Identify which cell holds the provided text, then report its (X, Y) central coordinate. 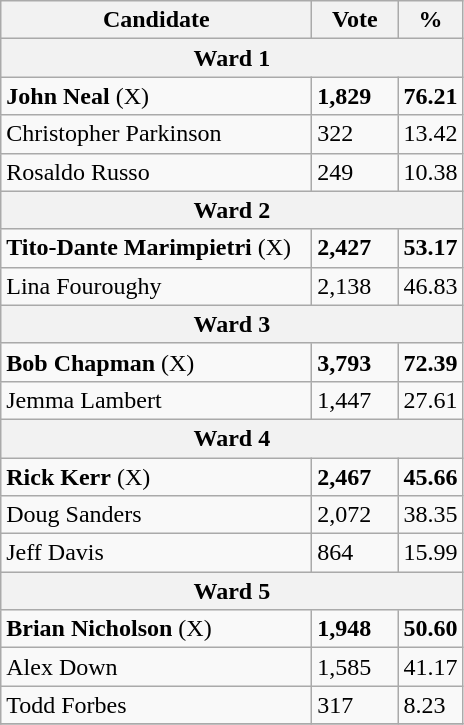
1,585 (355, 667)
1,447 (355, 400)
46.83 (430, 286)
Rosaldo Russo (156, 172)
Ward 3 (232, 324)
317 (355, 705)
1,948 (355, 629)
John Neal (X) (156, 96)
Brian Nicholson (X) (156, 629)
50.60 (430, 629)
Tito-Dante Marimpietri (X) (156, 248)
Ward 1 (232, 58)
2,427 (355, 248)
38.35 (430, 515)
Alex Down (156, 667)
Jeff Davis (156, 553)
2,072 (355, 515)
Doug Sanders (156, 515)
Candidate (156, 20)
Todd Forbes (156, 705)
45.66 (430, 477)
Jemma Lambert (156, 400)
1,829 (355, 96)
Christopher Parkinson (156, 134)
76.21 (430, 96)
72.39 (430, 362)
322 (355, 134)
Rick Kerr (X) (156, 477)
2,138 (355, 286)
8.23 (430, 705)
Lina Fouroughy (156, 286)
2,467 (355, 477)
Ward 2 (232, 210)
Ward 5 (232, 591)
Bob Chapman (X) (156, 362)
Vote (355, 20)
3,793 (355, 362)
% (430, 20)
41.17 (430, 667)
53.17 (430, 248)
13.42 (430, 134)
27.61 (430, 400)
864 (355, 553)
249 (355, 172)
10.38 (430, 172)
15.99 (430, 553)
Ward 4 (232, 438)
